Detect which cell encompasses the target text, then output its (x, y) center coordinate. 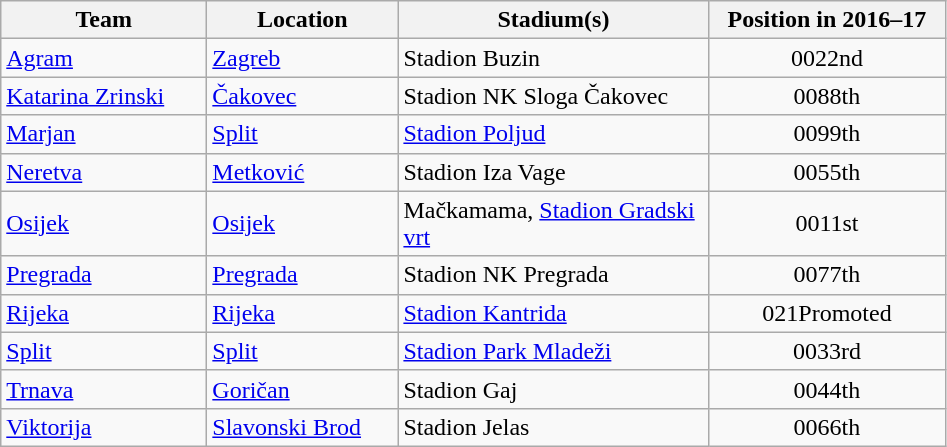
Marjan (104, 134)
021Promoted (827, 313)
0088th (827, 96)
0011st (827, 224)
Goričan (302, 389)
Stadion NK Pregrada (554, 275)
Stadion Gaj (554, 389)
Location (302, 20)
Trnava (104, 389)
0022nd (827, 58)
0077th (827, 275)
Stadion Poljud (554, 134)
0099th (827, 134)
Agram (104, 58)
Metković (302, 172)
Stadion Buzin (554, 58)
Stadion Kantrida (554, 313)
0033rd (827, 351)
Position in 2016–17 (827, 20)
0044th (827, 389)
Stadion Jelas (554, 427)
Stadion Iza Vage (554, 172)
Stadion Park Mladeži (554, 351)
Čakovec (302, 96)
Katarina Zrinski (104, 96)
Stadium(s) (554, 20)
Team (104, 20)
0066th (827, 427)
0055th (827, 172)
Viktorija (104, 427)
Stadion NK Sloga Čakovec (554, 96)
Mačkamama, Stadion Gradski vrt (554, 224)
Slavonski Brod (302, 427)
Neretva (104, 172)
Zagreb (302, 58)
